Find where the given text appears and provide that cell's center as (x, y) coordinate. 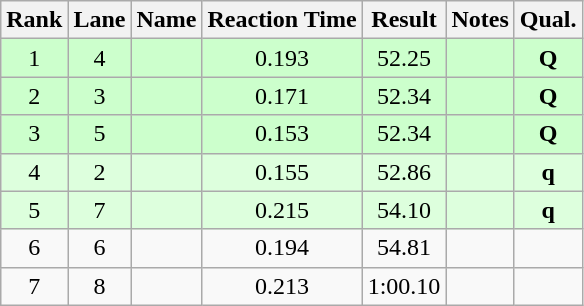
Notes (480, 20)
Reaction Time (282, 20)
0.193 (282, 58)
0.215 (282, 210)
1 (34, 58)
Qual. (548, 20)
Lane (100, 20)
52.86 (404, 172)
0.155 (282, 172)
0.194 (282, 248)
54.10 (404, 210)
Result (404, 20)
8 (100, 286)
0.153 (282, 134)
0.171 (282, 96)
0.213 (282, 286)
52.25 (404, 58)
1:00.10 (404, 286)
Rank (34, 20)
54.81 (404, 248)
Name (166, 20)
